Locate the cell with the specified text and output its (X, Y) center coordinate. 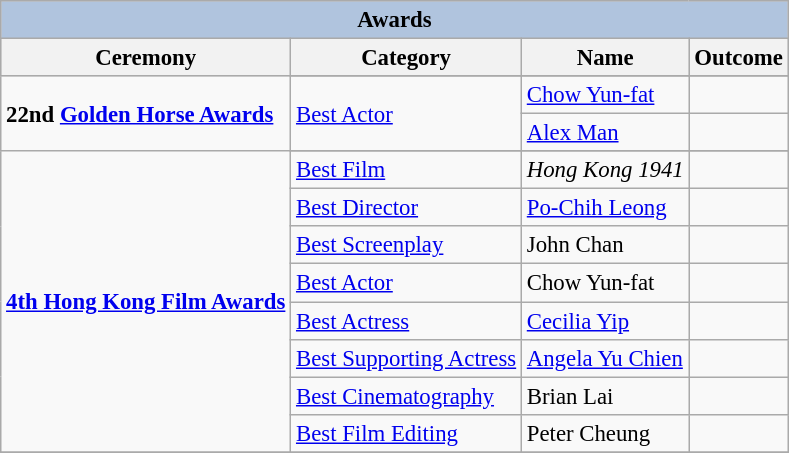
Po-Chih Leong (605, 208)
4th Hong Kong Film Awards (146, 302)
Cecilia Yip (605, 321)
Best Cinematography (406, 396)
Best Film Editing (406, 433)
Outcome (738, 58)
Peter Cheung (605, 433)
Angela Yu Chien (605, 358)
John Chan (605, 245)
22nd Golden Horse Awards (146, 114)
Best Director (406, 208)
Best Supporting Actress (406, 358)
Ceremony (146, 58)
Best Screenplay (406, 245)
Category (406, 58)
Hong Kong 1941 (605, 170)
Brian Lai (605, 396)
Best Film (406, 170)
Name (605, 58)
Best Actress (406, 321)
Awards (394, 20)
Alex Man (605, 133)
